Capture the cell that displays the provided text and extract its (x, y) central coordinate. 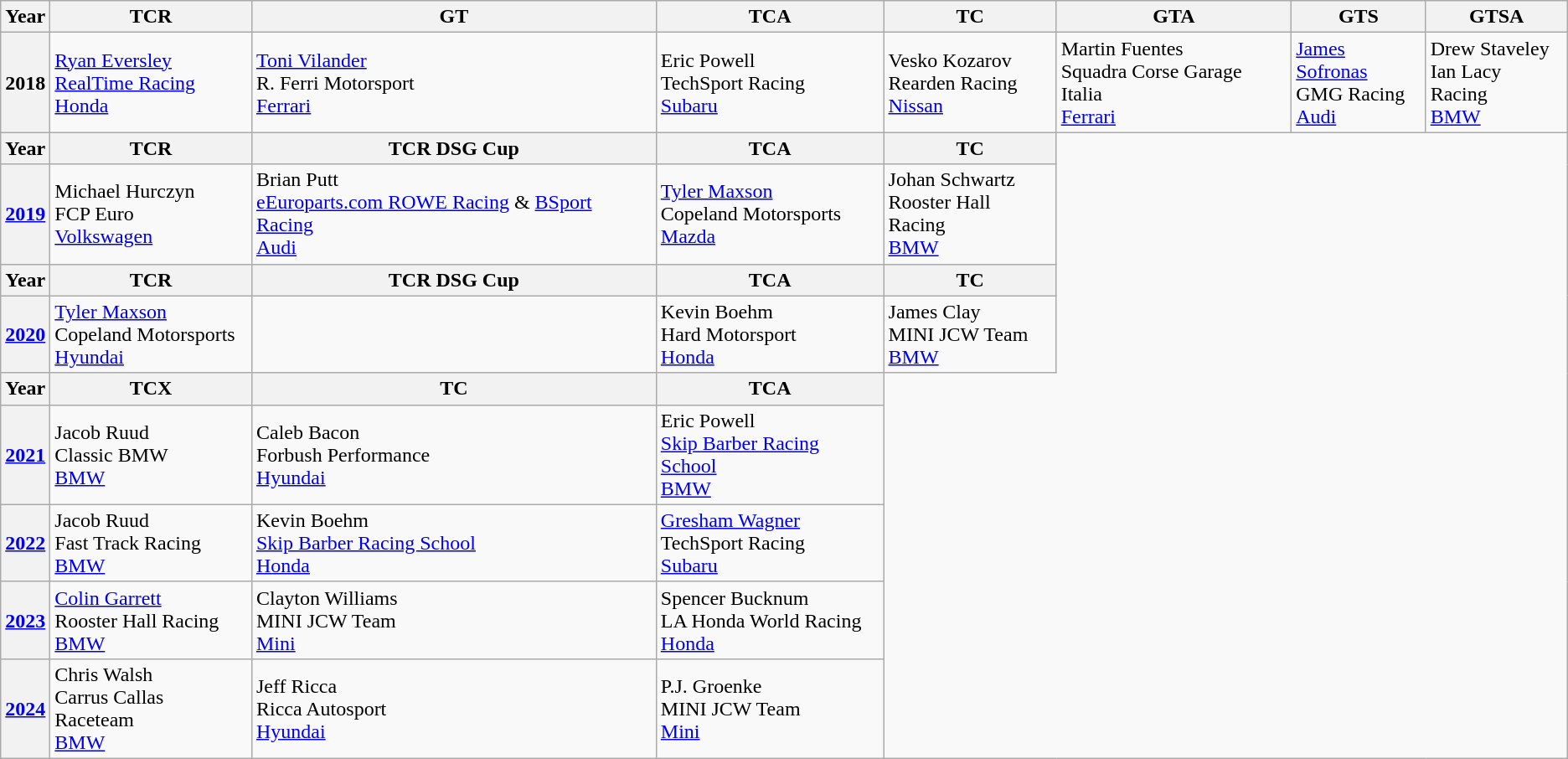
Clayton Williams MINI JCW Team Mini (454, 620)
P.J. Groenke MINI JCW Team Mini (770, 709)
2022 (25, 543)
Drew Staveley Ian Lacy Racing BMW (1496, 82)
2024 (25, 709)
Kevin Boehm Hard Motorsport Honda (770, 334)
2020 (25, 334)
GTA (1174, 17)
Jacob Ruud Classic BMW BMW (151, 454)
TCX (151, 389)
Michael Hurczyn FCP Euro Volkswagen (151, 214)
Tyler Maxson Copeland Motorsports Hyundai (151, 334)
GT (454, 17)
GTS (1359, 17)
Brian Putt eEuroparts.com ROWE Racing & BSport Racing Audi (454, 214)
Martin Fuentes Squadra Corse Garage Italia Ferrari (1174, 82)
Eric Powell Skip Barber Racing School BMW (770, 454)
Jacob Ruud Fast Track Racing BMW (151, 543)
2023 (25, 620)
Jeff Ricca Ricca Autosport Hyundai (454, 709)
Colin Garrett Rooster Hall Racing BMW (151, 620)
Tyler Maxson Copeland Motorsports Mazda (770, 214)
Kevin Boehm Skip Barber Racing School Honda (454, 543)
Spencer Bucknum LA Honda World Racing Honda (770, 620)
GTSA (1496, 17)
Gresham Wagner TechSport Racing Subaru (770, 543)
Caleb Bacon Forbush Performance Hyundai (454, 454)
Chris Walsh Carrus Callas Raceteam BMW (151, 709)
Ryan Eversley RealTime Racing Honda (151, 82)
2018 (25, 82)
2019 (25, 214)
James Sofronas GMG Racing Audi (1359, 82)
Eric Powell TechSport Racing Subaru (770, 82)
2021 (25, 454)
Johan Schwartz Rooster Hall Racing BMW (970, 214)
Toni Vilander R. Ferri Motorsport Ferrari (454, 82)
James Clay MINI JCW Team BMW (970, 334)
Vesko Kozarov Rearden Racing Nissan (970, 82)
